Output the (x, y) coordinate of the center of the cell containing the given text.  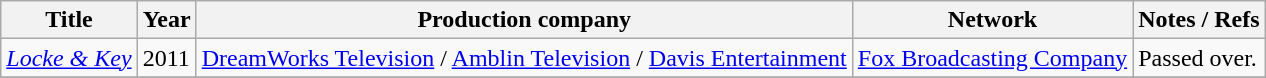
Title (69, 20)
Production company (524, 20)
Locke & Key (69, 58)
Year (166, 20)
Fox Broadcasting Company (992, 58)
Notes / Refs (1199, 20)
DreamWorks Television / Amblin Television / Davis Entertainment (524, 58)
Passed over. (1199, 58)
2011 (166, 58)
Network (992, 20)
